Return the [X, Y] coordinate for the center point of the cell that contains the specified text.  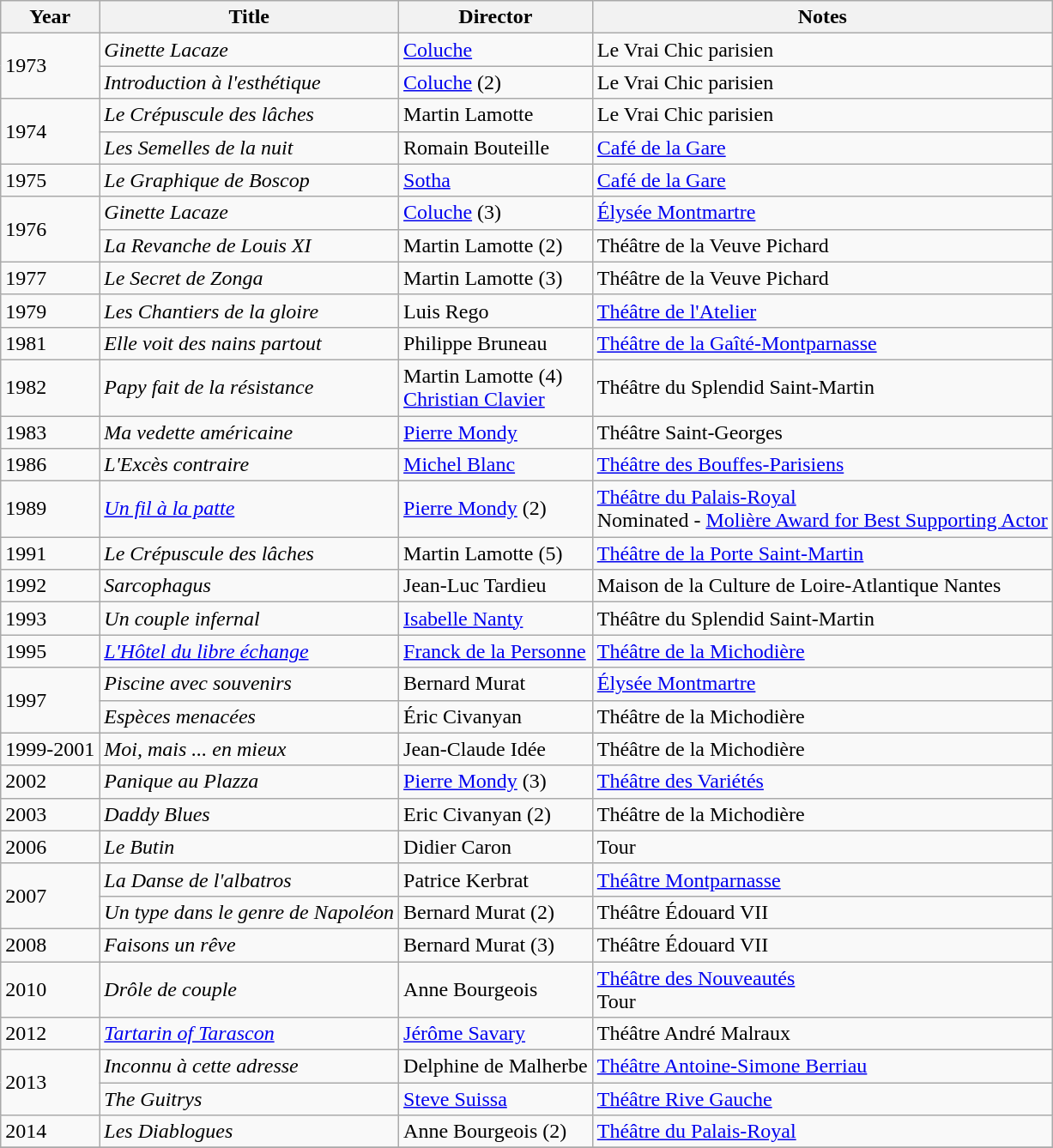
Pierre Mondy [496, 432]
L'Excès contraire [249, 465]
2012 [50, 1034]
Sarcophagus [249, 586]
Michel Blanc [496, 465]
Théâtre Rive Gauche [822, 1099]
The Guitrys [249, 1099]
Éric Civanyan [496, 716]
Eric Civanyan (2) [496, 814]
Les Chantiers de la gloire [249, 311]
2002 [50, 782]
Bernard Murat (3) [496, 945]
Les Semelles de la nuit [249, 148]
Pierre Mondy (2) [496, 510]
Franck de la Personne [496, 651]
Philippe Bruneau [496, 343]
La Danse de l'albatros [249, 879]
Coluche [496, 50]
Maison de la Culture de Loire-Atlantique Nantes [822, 586]
Théâtre Montparnasse [822, 879]
1993 [50, 619]
Jérôme Savary [496, 1034]
2010 [50, 988]
1991 [50, 553]
Tour [822, 847]
Théâtre des Bouffes-Parisiens [822, 465]
1989 [50, 510]
1992 [50, 586]
Sotha [496, 180]
Jean-Luc Tardieu [496, 586]
Didier Caron [496, 847]
2007 [50, 896]
Martin Lamotte (3) [496, 278]
1973 [50, 66]
Papy fait de la résistance [249, 388]
Anne Bourgeois [496, 988]
Piscine avec souvenirs [249, 684]
Théâtre des Variétés [822, 782]
Un couple infernal [249, 619]
1977 [50, 278]
1976 [50, 229]
Jean-Claude Idée [496, 749]
Martin Lamotte (2) [496, 245]
Drôle de couple [249, 988]
Martin Lamotte (5) [496, 553]
Coluche (2) [496, 82]
Théâtre André Malraux [822, 1034]
Un fil à la patte [249, 510]
Espèces menacées [249, 716]
Martin Lamotte [496, 115]
Coluche (3) [496, 213]
Théâtre du Palais-Royal [822, 1132]
Year [50, 17]
1975 [50, 180]
Théâtre de la Porte Saint-Martin [822, 553]
Le Secret de Zonga [249, 278]
La Revanche de Louis XI [249, 245]
1997 [50, 700]
Inconnu à cette adresse [249, 1066]
Delphine de Malherbe [496, 1066]
1974 [50, 131]
Les Diablogues [249, 1132]
1986 [50, 465]
Un type dans le genre de Napoléon [249, 912]
1981 [50, 343]
Isabelle Nanty [496, 619]
Théâtre Saint-Georges [822, 432]
Ma vedette américaine [249, 432]
Théâtre des NouveautésTour [822, 988]
Martin Lamotte (4)Christian Clavier [496, 388]
2008 [50, 945]
Patrice Kerbrat [496, 879]
Bernard Murat (2) [496, 912]
Le Butin [249, 847]
Pierre Mondy (3) [496, 782]
Romain Bouteille [496, 148]
Théâtre de la Gaîté-Montparnasse [822, 343]
1983 [50, 432]
Luis Rego [496, 311]
Director [496, 17]
Anne Bourgeois (2) [496, 1132]
Panique au Plazza [249, 782]
Steve Suissa [496, 1099]
Théâtre de l'Atelier [822, 311]
Moi, mais ... en mieux [249, 749]
Tartarin of Tarascon [249, 1034]
L'Hôtel du libre échange [249, 651]
Notes [822, 17]
1995 [50, 651]
Théâtre Antoine-Simone Berriau [822, 1066]
1999-2001 [50, 749]
Title [249, 17]
1979 [50, 311]
2003 [50, 814]
Bernard Murat [496, 684]
Faisons un rêve [249, 945]
Daddy Blues [249, 814]
Elle voit des nains partout [249, 343]
Théâtre du Palais-RoyalNominated - Molière Award for Best Supporting Actor [822, 510]
1982 [50, 388]
2006 [50, 847]
Le Graphique de Boscop [249, 180]
2014 [50, 1132]
2013 [50, 1083]
Introduction à l'esthétique [249, 82]
